Identify which cell holds the provided text, then report its (X, Y) central coordinate. 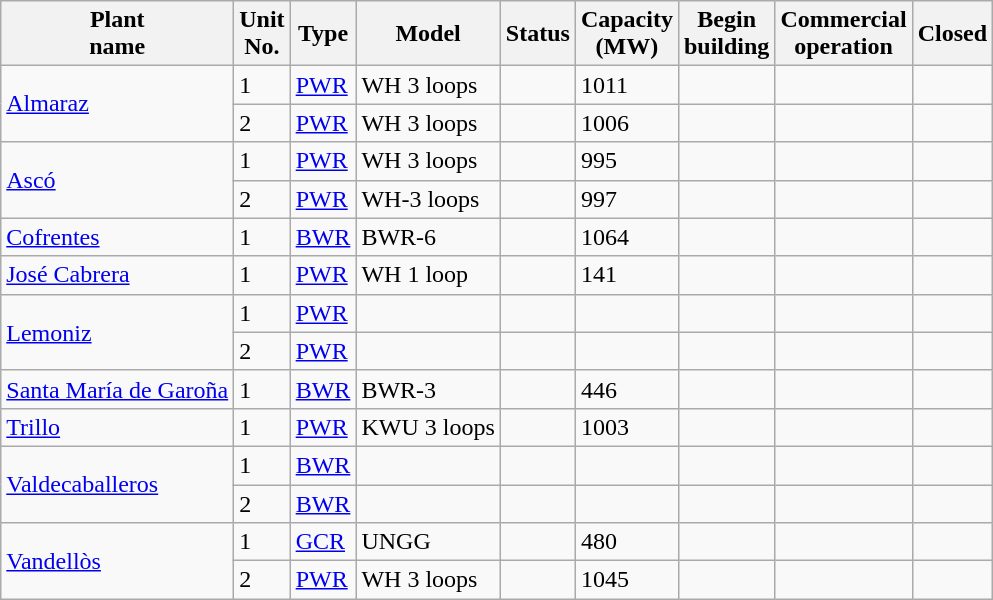
Status (538, 34)
Beginbuilding (726, 34)
Cofrentes (118, 237)
BWR-3 (428, 389)
997 (626, 199)
1003 (626, 427)
1064 (626, 237)
Valdecaballeros (118, 484)
Type (323, 34)
446 (626, 389)
Commercialoperation (844, 34)
Ascó (118, 180)
Model (428, 34)
UnitNo. (262, 34)
WH-3 loops (428, 199)
BWR-6 (428, 237)
Closed (952, 34)
GCR (323, 542)
Vandellòs (118, 561)
José Cabrera (118, 275)
Capacity(MW) (626, 34)
995 (626, 161)
141 (626, 275)
Plantname (118, 34)
KWU 3 loops (428, 427)
Trillo (118, 427)
UNGG (428, 542)
Almaraz (118, 104)
WH 1 loop (428, 275)
Santa María de Garoña (118, 389)
480 (626, 542)
1011 (626, 85)
1006 (626, 123)
1045 (626, 580)
Lemoniz (118, 332)
